Scan for the cell matching the given text and deliver its [x, y] coordinate at center. 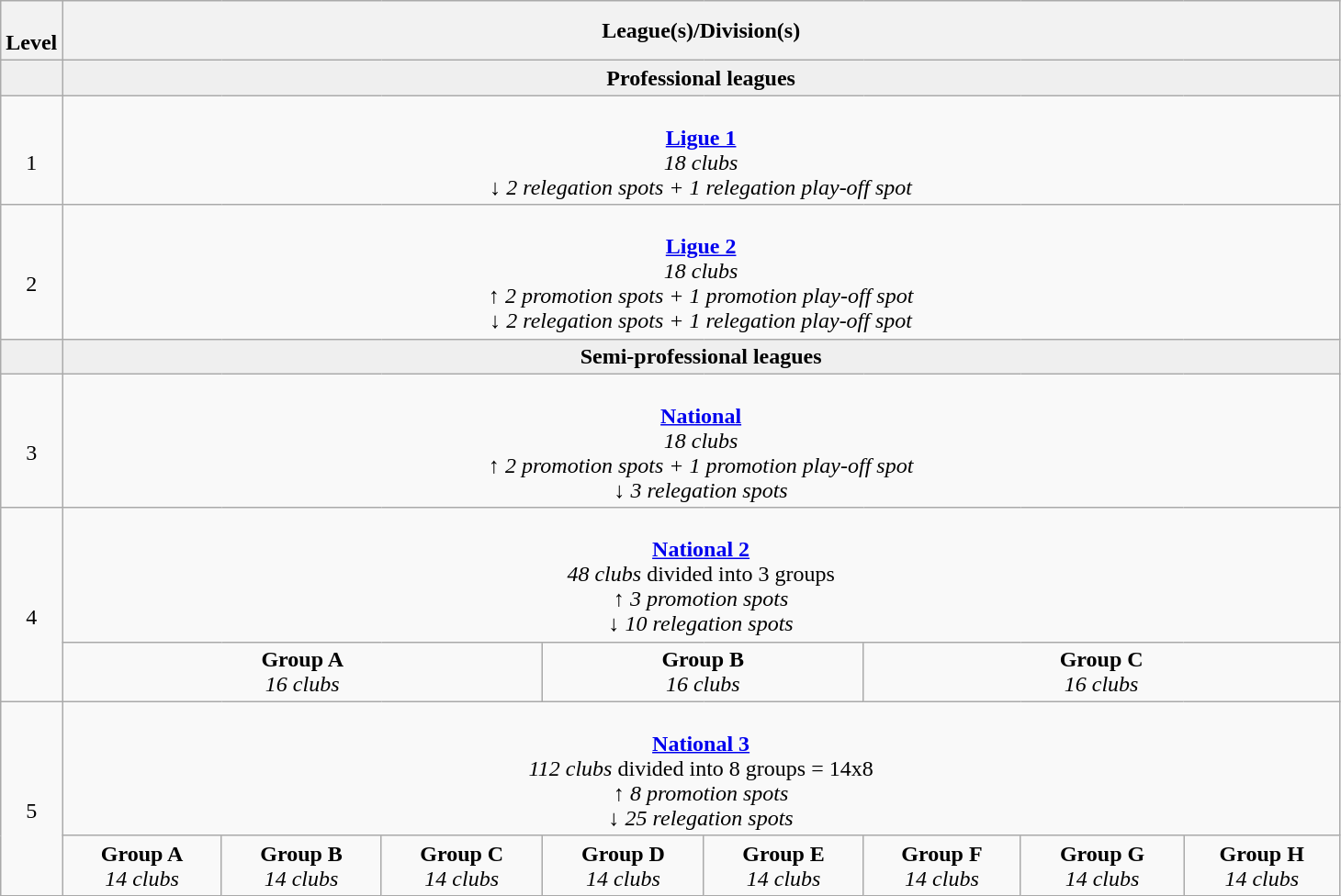
National 18 clubs ↑ 2 promotion spots + 1 promotion play-off spot↓ 3 relegation spots [702, 441]
National 3112 clubs divided into 8 groups = 14x8↑ 8 promotion spots ↓ 25 relegation spots [702, 768]
2 [31, 272]
Group C 14 clubs [462, 865]
Level [31, 31]
Group F 14 clubs [942, 865]
Semi-professional leagues [702, 356]
Group B 14 clubs [301, 865]
Group E 14 clubs [783, 865]
Ligue 1 18 clubs↓ 2 relegation spots + 1 relegation play-off spot [702, 151]
Group C 16 clubs [1102, 672]
Group D 14 clubs [624, 865]
1 [31, 151]
5 [31, 799]
League(s)/Division(s) [702, 31]
Group B 16 clubs [704, 672]
4 [31, 604]
Group A 16 clubs [303, 672]
Group G 14 clubs [1102, 865]
Group H 14 clubs [1262, 865]
Group A 14 clubs [142, 865]
Professional leagues [702, 78]
National 248 clubs divided into 3 groups ↑ 3 promotion spots ↓ 10 relegation spots [702, 575]
3 [31, 441]
Ligue 2 18 clubs↑ 2 promotion spots + 1 promotion play-off spot↓ 2 relegation spots + 1 relegation play-off spot [702, 272]
